Determine the (x, y) coordinate at the center of the cell enclosing the given text.  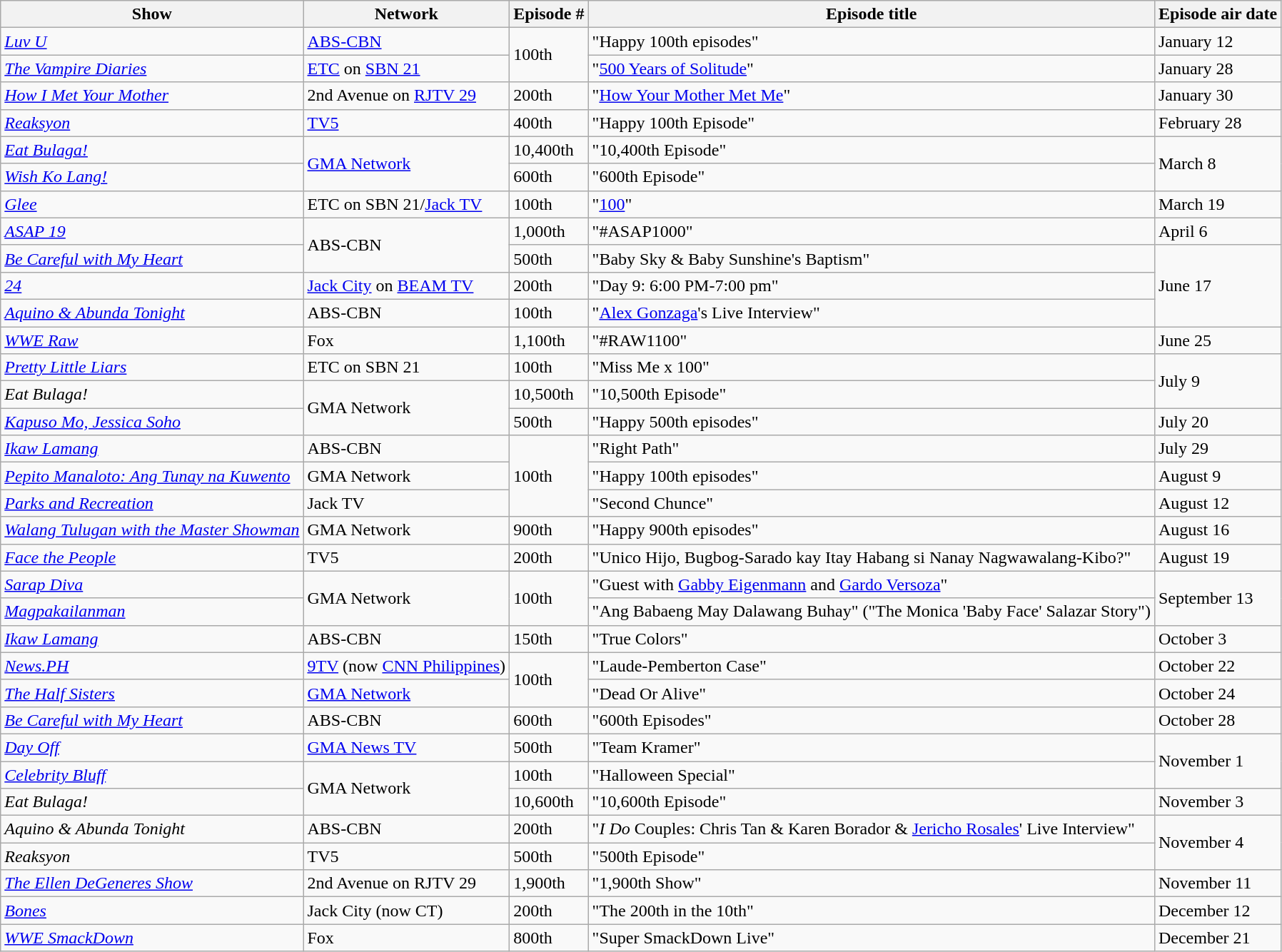
1,000th (549, 231)
November 11 (1218, 883)
WWE SmackDown (152, 938)
How I Met Your Mother (152, 96)
November 1 (1218, 761)
"Unico Hijo, Bugbog-Sarado kay Itay Habang si Nanay Nagwawalang-Kibo?" (871, 557)
Show (152, 14)
"The 200th in the 10th" (871, 911)
January 30 (1218, 96)
"1,900th Show" (871, 883)
The Half Sisters (152, 693)
Episode # (549, 14)
January 28 (1218, 69)
March 19 (1218, 204)
The Ellen DeGeneres Show (152, 883)
800th (549, 938)
900th (549, 530)
"Miss Me x 100" (871, 368)
Pepito Manaloto: Ang Tunay na Kuwento (152, 476)
February 28 (1218, 123)
July 29 (1218, 449)
WWE Raw (152, 340)
"10,600th Episode" (871, 802)
"#ASAP1000" (871, 231)
"Alex Gonzaga's Live Interview" (871, 313)
The Vampire Diaries (152, 69)
Luv U (152, 41)
July 9 (1218, 381)
"Happy 100th Episode" (871, 123)
"#RAW1100" (871, 340)
"10,400th Episode" (871, 150)
"100" (871, 204)
"Day 9: 6:00 PM-7:00 pm" (871, 285)
150th (549, 639)
June 17 (1218, 285)
January 12 (1218, 41)
"True Colors" (871, 639)
Pretty Little Liars (152, 368)
Day Off (152, 747)
April 6 (1218, 231)
ASAP 19 (152, 231)
1,900th (549, 883)
March 8 (1218, 163)
Face the People (152, 557)
400th (549, 123)
October 3 (1218, 639)
"Halloween Special" (871, 774)
GMA News TV (407, 747)
September 13 (1218, 598)
June 25 (1218, 340)
Magpakailanman (152, 612)
"Baby Sky & Baby Sunshine's Baptism" (871, 258)
July 20 (1218, 422)
"How Your Mother Met Me" (871, 96)
"Laude-Pemberton Case" (871, 666)
"Right Path" (871, 449)
Jack City on BEAM TV (407, 285)
November 3 (1218, 802)
Parks and Recreation (152, 503)
"Second Chunce" (871, 503)
Episode air date (1218, 14)
1,100th (549, 340)
"Dead Or Alive" (871, 693)
Sarap Diva (152, 584)
December 21 (1218, 938)
"Happy 500th episodes" (871, 422)
"600th Episodes" (871, 720)
10,600th (549, 802)
Kapuso Mo, Jessica Soho (152, 422)
24 (152, 285)
10,400th (549, 150)
"10,500th Episode" (871, 395)
November 4 (1218, 843)
"500 Years of Solitude" (871, 69)
October 28 (1218, 720)
Celebrity Bluff (152, 774)
10,500th (549, 395)
August 19 (1218, 557)
"I Do Couples: Chris Tan & Karen Borador & Jericho Rosales' Live Interview" (871, 829)
Jack TV (407, 503)
"Ang Babaeng May Dalawang Buhay" ("The Monica 'Baby Face' Salazar Story") (871, 612)
"Guest with Gabby Eigenmann and Gardo Versoza" (871, 584)
Wish Ko Lang! (152, 177)
Jack City (now CT) (407, 911)
9TV (now CNN Philippines) (407, 666)
October 22 (1218, 666)
"Happy 900th episodes" (871, 530)
December 12 (1218, 911)
"600th Episode" (871, 177)
Glee (152, 204)
Bones (152, 911)
August 16 (1218, 530)
Walang Tulugan with the Master Showman (152, 530)
News.PH (152, 666)
August 12 (1218, 503)
Episode title (871, 14)
"Team Kramer" (871, 747)
Network (407, 14)
ETC on SBN 21/Jack TV (407, 204)
"Super SmackDown Live" (871, 938)
October 24 (1218, 693)
August 9 (1218, 476)
"500th Episode" (871, 856)
